Find where the given text appears and provide that cell's center as (x, y) coordinate. 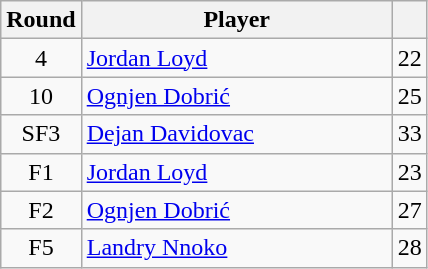
33 (410, 134)
F1 (41, 172)
27 (410, 210)
Landry Nnoko (236, 248)
F5 (41, 248)
23 (410, 172)
22 (410, 58)
Player (236, 20)
SF3 (41, 134)
Round (41, 20)
F2 (41, 210)
28 (410, 248)
4 (41, 58)
Dejan Davidovac (236, 134)
25 (410, 96)
10 (41, 96)
